Return [X, Y] of the center of cell containing provided text 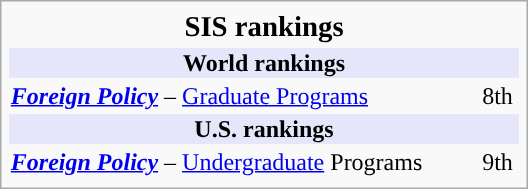
9th [500, 162]
8th [500, 96]
World rankings [264, 63]
U.S. rankings [264, 129]
SIS rankings [264, 27]
Foreign Policy – Undergraduate Programs [243, 162]
Foreign Policy – Graduate Programs [243, 96]
